Output the [x, y] coordinate of the center of the cell containing the given text.  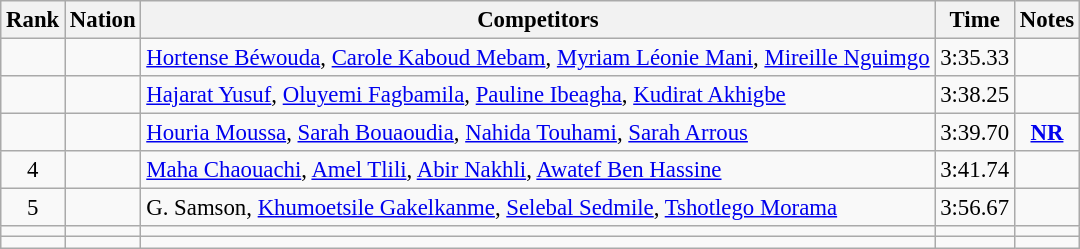
3:41.74 [975, 170]
G. Samson, Khumoetsile Gakelkanme, Selebal Sedmile, Tshotlego Morama [538, 208]
3:38.25 [975, 95]
3:56.67 [975, 208]
3:35.33 [975, 58]
Hortense Béwouda, Carole Kaboud Mebam, Myriam Léonie Mani, Mireille Nguimgo [538, 58]
3:39.70 [975, 133]
4 [33, 170]
Maha Chaouachi, Amel Tlili, Abir Nakhli, Awatef Ben Hassine [538, 170]
Rank [33, 20]
NR [1046, 133]
Nation [103, 20]
Notes [1046, 20]
5 [33, 208]
Houria Moussa, Sarah Bouaoudia, Nahida Touhami, Sarah Arrous [538, 133]
Competitors [538, 20]
Hajarat Yusuf, Oluyemi Fagbamila, Pauline Ibeagha, Kudirat Akhigbe [538, 95]
Time [975, 20]
